Output the [X, Y] coordinate of the center of the cell containing the given text.  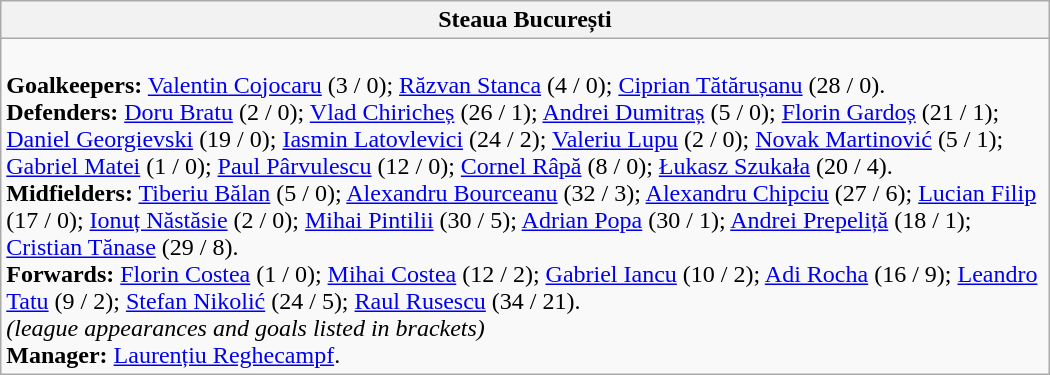
Steaua București [525, 20]
